Search for the cell housing the specified text and yield its (X, Y) center coordinate. 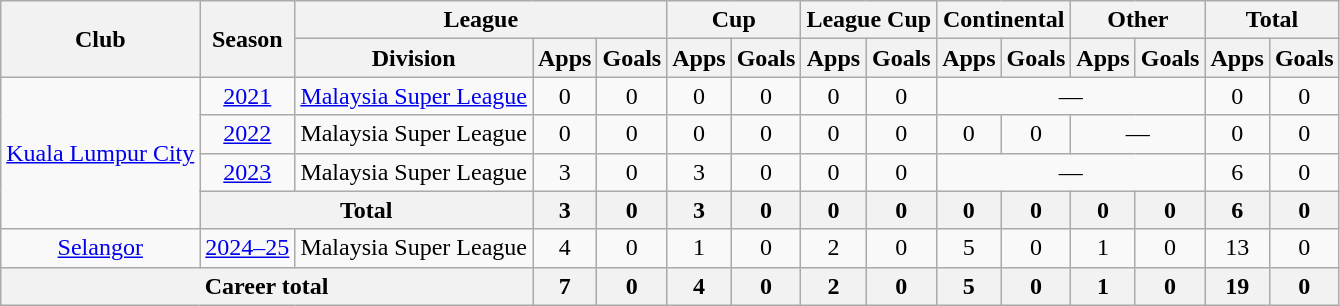
7 (564, 286)
2023 (248, 172)
Season (248, 39)
13 (1237, 248)
Kuala Lumpur City (100, 153)
Cup (734, 20)
League Cup (869, 20)
2022 (248, 134)
Club (100, 39)
Career total (267, 286)
2021 (248, 96)
League (481, 20)
2024–25 (248, 248)
Division (414, 58)
19 (1237, 286)
Continental (1004, 20)
Other (1138, 20)
Selangor (100, 248)
